Extract the (x, y) coordinate from the center of the cell holding the provided text.  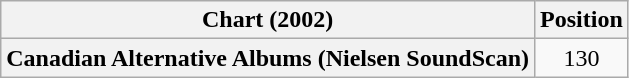
Chart (2002) (268, 20)
130 (582, 58)
Position (582, 20)
Canadian Alternative Albums (Nielsen SoundScan) (268, 58)
